Pinpoint the cell where the given text exists, returning its [x, y] midpoint coordinate. 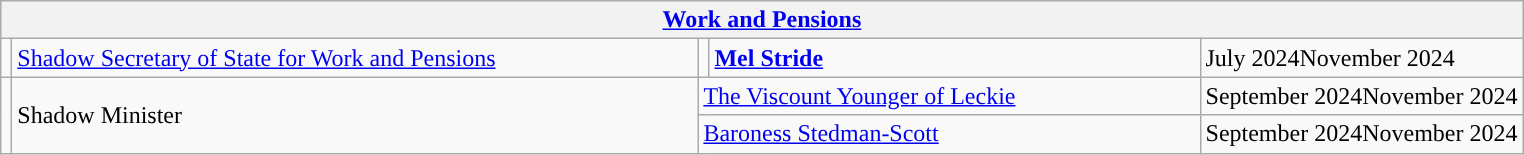
The Viscount Younger of Leckie [949, 96]
July 2024November 2024 [1362, 58]
Shadow Minister [355, 115]
Shadow Secretary of State for Work and Pensions [355, 58]
Baroness Stedman-Scott [949, 134]
Work and Pensions [762, 20]
Mel Stride [954, 58]
